Output the [x, y] coordinate of the center of the cell containing the given text.  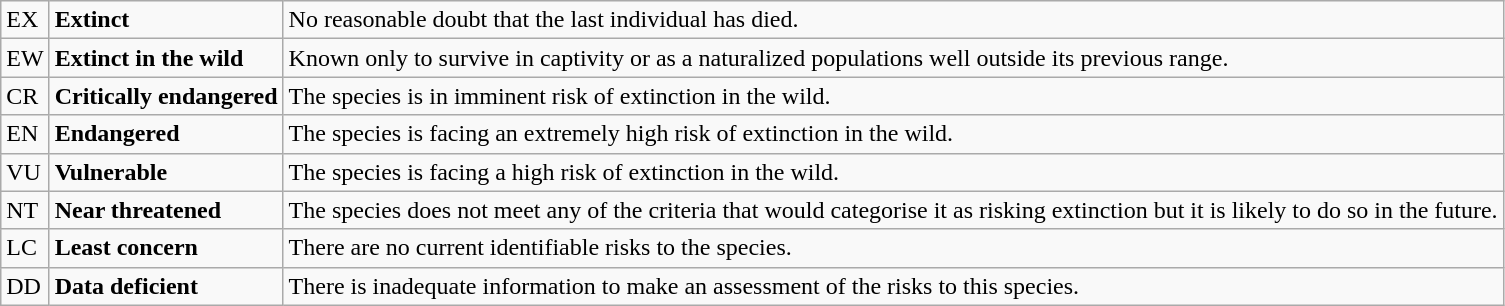
Vulnerable [166, 172]
VU [25, 172]
The species is facing a high risk of extinction in the wild. [893, 172]
The species does not meet any of the criteria that would categorise it as risking extinction but it is likely to do so in the future. [893, 210]
Known only to survive in captivity or as a naturalized populations well outside its previous range. [893, 58]
EN [25, 134]
There are no current identifiable risks to the species. [893, 248]
CR [25, 96]
Extinct in the wild [166, 58]
The species is facing an extremely high risk of extinction in the wild. [893, 134]
Data deficient [166, 286]
There is inadequate information to make an assessment of the risks to this species. [893, 286]
No reasonable doubt that the last individual has died. [893, 20]
Least concern [166, 248]
Critically endangered [166, 96]
EX [25, 20]
DD [25, 286]
LC [25, 248]
NT [25, 210]
Extinct [166, 20]
Near threatened [166, 210]
EW [25, 58]
The species is in imminent risk of extinction in the wild. [893, 96]
Endangered [166, 134]
